Pinpoint the cell where the given text exists, returning its [x, y] midpoint coordinate. 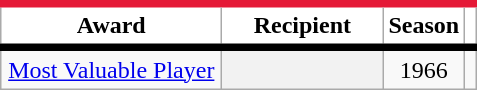
Most Valuable Player [112, 68]
Season [424, 26]
Award [112, 26]
Recipient [302, 26]
1966 [424, 68]
